Return (X, Y) of the center of cell containing provided text 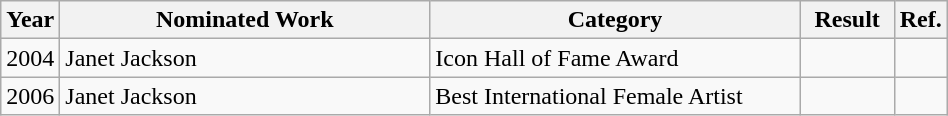
Icon Hall of Fame Award (615, 58)
Result (847, 20)
2004 (30, 58)
2006 (30, 96)
Best International Female Artist (615, 96)
Nominated Work (245, 20)
Year (30, 20)
Category (615, 20)
Ref. (920, 20)
